Search for the cell housing the specified text and yield its [X, Y] center coordinate. 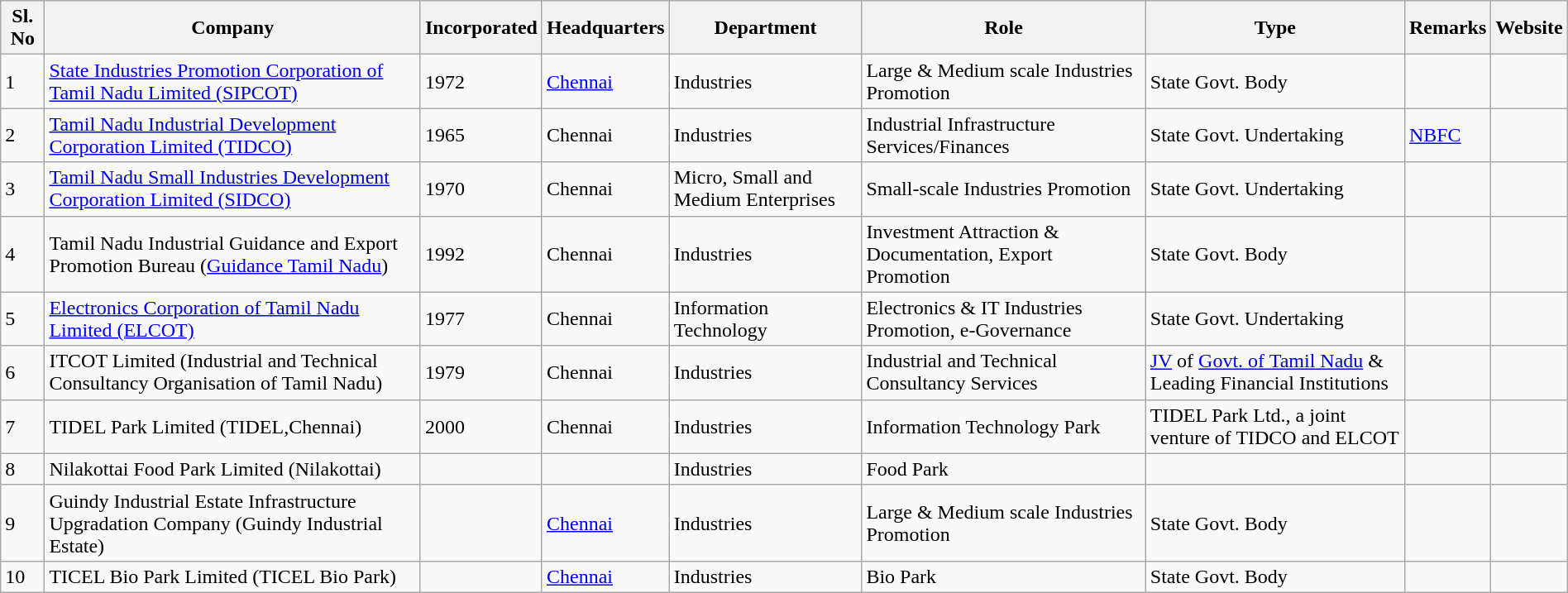
Electronics Corporation of Tamil Nadu Limited (ELCOT) [232, 319]
Remarks [1447, 28]
10 [23, 576]
1992 [481, 254]
7 [23, 427]
2000 [481, 427]
Information Technology [766, 319]
6 [23, 372]
1 [23, 81]
Industrial and Technical Consultancy Services [1004, 372]
1977 [481, 319]
Nilakottai Food Park Limited (Nilakottai) [232, 469]
ITCOT Limited (Industrial and Technical Consultancy Organisation of Tamil Nadu) [232, 372]
TICEL Bio Park Limited (TICEL Bio Park) [232, 576]
JV of Govt. of Tamil Nadu & Leading Financial Institutions [1275, 372]
1965 [481, 136]
1972 [481, 81]
Small-scale Industries Promotion [1004, 189]
Electronics & IT Industries Promotion, e-Governance [1004, 319]
NBFC [1447, 136]
2 [23, 136]
Food Park [1004, 469]
Company [232, 28]
Bio Park [1004, 576]
3 [23, 189]
Headquarters [605, 28]
Guindy Industrial Estate Infrastructure Upgradation Company (Guindy Industrial Estate) [232, 523]
Tamil Nadu Small Industries Development Corporation Limited (SIDCO) [232, 189]
5 [23, 319]
Industrial Infrastructure Services/Finances [1004, 136]
Sl. No [23, 28]
Department [766, 28]
Tamil Nadu Industrial Development Corporation Limited (TIDCO) [232, 136]
Type [1275, 28]
Incorporated [481, 28]
4 [23, 254]
TIDEL Park Limited (TIDEL,Chennai) [232, 427]
Website [1529, 28]
1970 [481, 189]
Investment Attraction & Documentation, Export Promotion [1004, 254]
State Industries Promotion Corporation of Tamil Nadu Limited (SIPCOT) [232, 81]
8 [23, 469]
Role [1004, 28]
TIDEL Park Ltd., a joint venture of TIDCO and ELCOT [1275, 427]
Information Technology Park [1004, 427]
9 [23, 523]
Micro, Small and Medium Enterprises [766, 189]
1979 [481, 372]
Tamil Nadu Industrial Guidance and Export Promotion Bureau (Guidance Tamil Nadu) [232, 254]
